Capture the cell that displays the provided text and extract its [x, y] central coordinate. 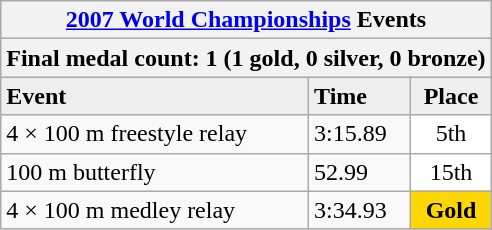
4 × 100 m medley relay [155, 210]
2007 World Championships Events [246, 20]
15th [451, 172]
4 × 100 m freestyle relay [155, 134]
Place [451, 96]
Gold [451, 210]
3:34.93 [360, 210]
52.99 [360, 172]
3:15.89 [360, 134]
100 m butterfly [155, 172]
Event [155, 96]
Final medal count: 1 (1 gold, 0 silver, 0 bronze) [246, 58]
Time [360, 96]
5th [451, 134]
